Return the [X, Y] coordinate for the center point of the cell that contains the specified text.  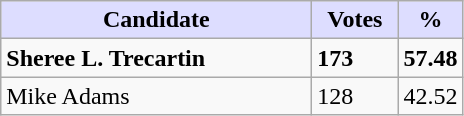
% [430, 20]
173 [355, 58]
128 [355, 96]
57.48 [430, 58]
Votes [355, 20]
42.52 [430, 96]
Candidate [156, 20]
Sheree L. Trecartin [156, 58]
Mike Adams [156, 96]
